Capture the cell that displays the provided text and extract its (X, Y) central coordinate. 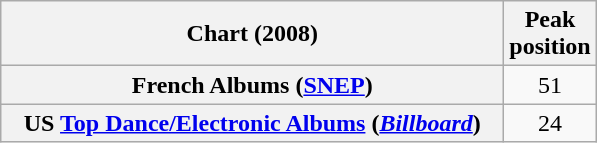
Peakposition (550, 34)
24 (550, 123)
US Top Dance/Electronic Albums (Billboard) (252, 123)
French Albums (SNEP) (252, 85)
Chart (2008) (252, 34)
51 (550, 85)
